Determine the [x, y] coordinate at the center of the cell enclosing the given text.  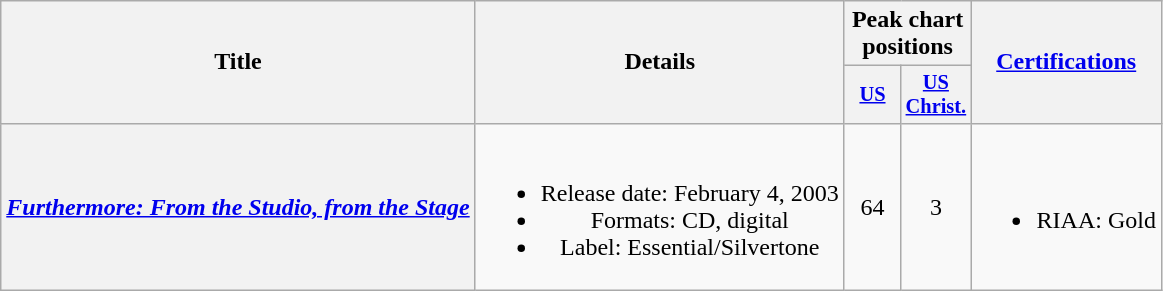
Release date: February 4, 2003Formats: CD, digitalLabel: Essential/Silvertone [660, 206]
64 [872, 206]
Details [660, 62]
RIAA: Gold [1066, 206]
US [872, 95]
USChrist. [936, 95]
3 [936, 206]
Title [238, 62]
Peak chart positions [908, 34]
Furthermore: From the Studio, from the Stage [238, 206]
Certifications [1066, 62]
